Capture the cell that displays the provided text and extract its [X, Y] central coordinate. 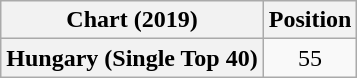
Position [310, 20]
Chart (2019) [132, 20]
Hungary (Single Top 40) [132, 58]
55 [310, 58]
